Return (x, y) of the center of cell containing provided text 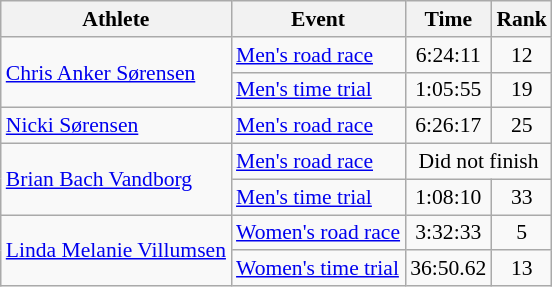
Women's time trial (318, 269)
Brian Bach Vandborg (116, 180)
Athlete (116, 19)
1:05:55 (448, 90)
25 (522, 126)
Nicki Sørensen (116, 126)
1:08:10 (448, 197)
Women's road race (318, 233)
3:32:33 (448, 233)
12 (522, 55)
Rank (522, 19)
36:50.62 (448, 269)
6:24:11 (448, 55)
33 (522, 197)
19 (522, 90)
5 (522, 233)
6:26:17 (448, 126)
Time (448, 19)
Linda Melanie Villumsen (116, 250)
13 (522, 269)
Chris Anker Sørensen (116, 72)
Event (318, 19)
Did not finish (478, 162)
